Identify which cell holds the provided text, then report its (x, y) central coordinate. 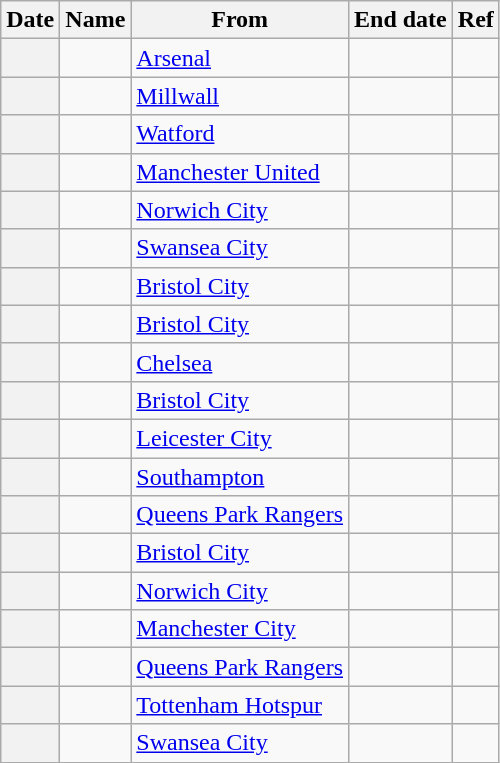
Manchester United (240, 172)
Leicester City (240, 438)
Watford (240, 134)
Date (30, 20)
Ref (476, 20)
Name (96, 20)
Arsenal (240, 58)
Tottenham Hotspur (240, 705)
From (240, 20)
Millwall (240, 96)
Chelsea (240, 362)
End date (401, 20)
Southampton (240, 477)
Manchester City (240, 629)
